Scan for the cell matching the given text and deliver its (X, Y) coordinate at center. 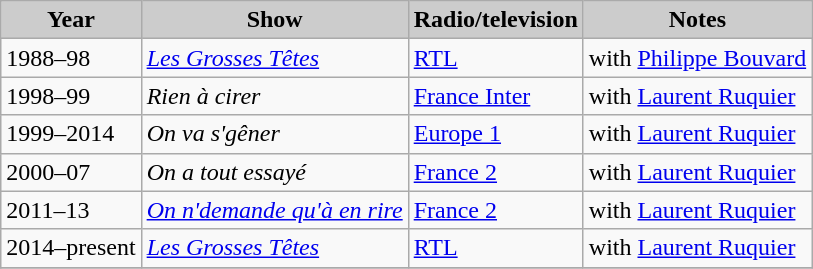
Rien à cirer (274, 96)
2014–present (71, 248)
2000–07 (71, 172)
On n'demande qu'à en rire (274, 210)
Radio/television (496, 20)
Europe 1 (496, 134)
France Inter (496, 96)
1988–98 (71, 58)
2011–13 (71, 210)
On a tout essayé (274, 172)
Show (274, 20)
1999–2014 (71, 134)
with Philippe Bouvard (697, 58)
Notes (697, 20)
On va s'gêner (274, 134)
Year (71, 20)
1998–99 (71, 96)
